Pinpoint the cell where the given text exists, returning its (x, y) midpoint coordinate. 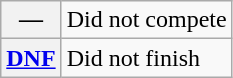
DNF (31, 58)
Did not finish (146, 58)
— (31, 20)
Did not compete (146, 20)
